Scan for the cell matching the given text and deliver its [x, y] coordinate at center. 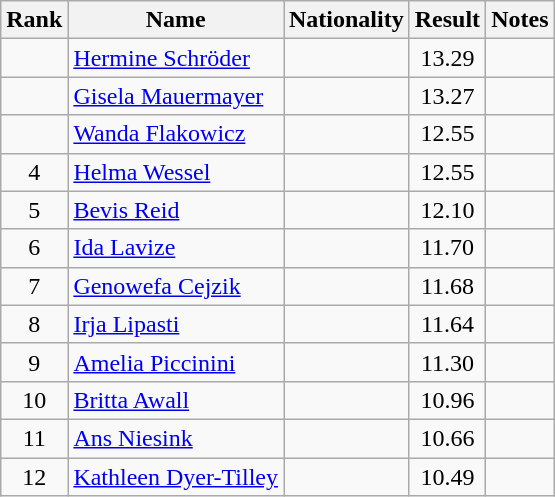
13.27 [447, 96]
12 [34, 477]
10.96 [447, 400]
Rank [34, 20]
11.70 [447, 248]
Wanda Flakowicz [176, 134]
Notes [520, 20]
9 [34, 362]
Irja Lipasti [176, 324]
Genowefa Cejzik [176, 286]
Britta Awall [176, 400]
Amelia Piccinini [176, 362]
11.30 [447, 362]
6 [34, 248]
Gisela Mauermayer [176, 96]
13.29 [447, 58]
11.68 [447, 286]
Name [176, 20]
Ida Lavize [176, 248]
Result [447, 20]
Ans Niesink [176, 438]
Helma Wessel [176, 172]
12.10 [447, 210]
8 [34, 324]
11.64 [447, 324]
4 [34, 172]
10.49 [447, 477]
5 [34, 210]
11 [34, 438]
Bevis Reid [176, 210]
Kathleen Dyer-Tilley [176, 477]
Nationality [347, 20]
7 [34, 286]
10.66 [447, 438]
Hermine Schröder [176, 58]
10 [34, 400]
